Determine the (X, Y) coordinate at the center of the cell enclosing the given text.  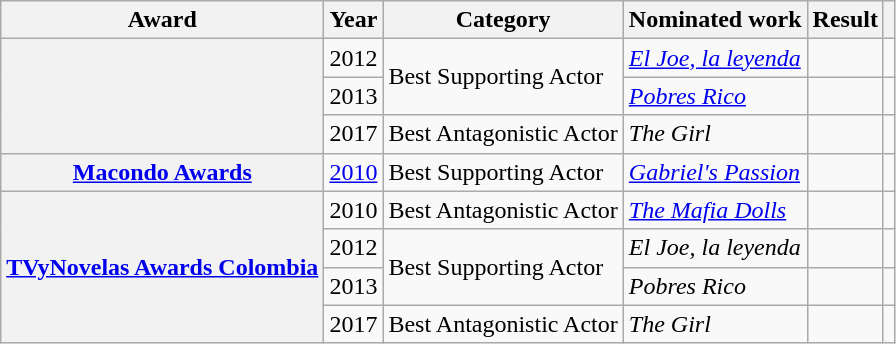
Result (845, 20)
The Mafia Dolls (715, 210)
Gabriel's Passion (715, 172)
Nominated work (715, 20)
Award (162, 20)
Macondo Awards (162, 172)
Year (354, 20)
Category (503, 20)
TVyNovelas Awards Colombia (162, 267)
